Identify which cell holds the provided text, then report its (X, Y) central coordinate. 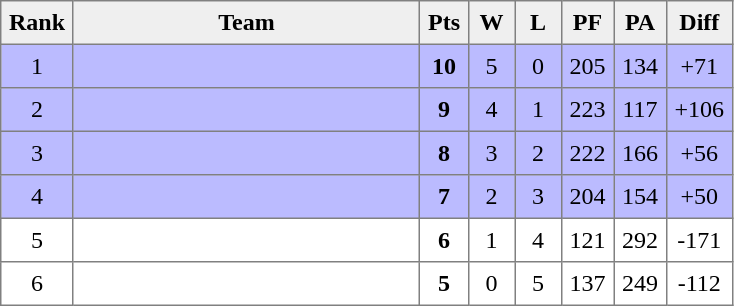
W (491, 23)
204 (587, 197)
10 (444, 66)
-171 (699, 240)
+106 (699, 110)
Diff (699, 23)
166 (640, 153)
L (538, 23)
121 (587, 240)
137 (587, 284)
PF (587, 23)
249 (640, 284)
+50 (699, 197)
-112 (699, 284)
292 (640, 240)
7 (444, 197)
8 (444, 153)
PA (640, 23)
Team (246, 23)
+56 (699, 153)
205 (587, 66)
117 (640, 110)
9 (444, 110)
222 (587, 153)
+71 (699, 66)
Rank (38, 23)
134 (640, 66)
Pts (444, 23)
154 (640, 197)
223 (587, 110)
